Return (x, y) of the center of cell containing provided text 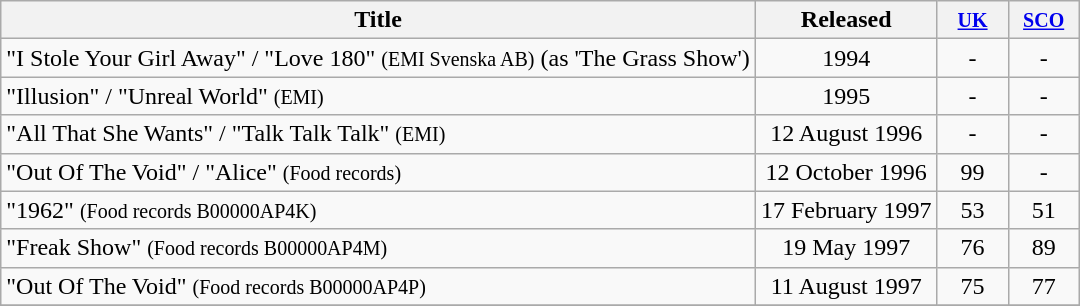
76 (972, 248)
"All That She Wants" / "Talk Talk Talk" (EMI) (378, 134)
1994 (846, 58)
12 October 1996 (846, 172)
"Out Of The Void" (Food records B00000AP4P) (378, 286)
Title (378, 20)
1995 (846, 96)
"Out Of The Void" / "Alice" (Food records) (378, 172)
Released (846, 20)
12 August 1996 (846, 134)
SCO (1044, 20)
89 (1044, 248)
53 (972, 210)
11 August 1997 (846, 286)
51 (1044, 210)
75 (972, 286)
"I Stole Your Girl Away" / "Love 180" (EMI Svenska AB) (as 'The Grass Show') (378, 58)
"1962" (Food records B00000AP4K) (378, 210)
77 (1044, 286)
19 May 1997 (846, 248)
UK (972, 20)
"Illusion" / "Unreal World" (EMI) (378, 96)
99 (972, 172)
"Freak Show" (Food records B00000AP4M) (378, 248)
17 February 1997 (846, 210)
